Extract the [x, y] coordinate from the center of the cell holding the provided text.  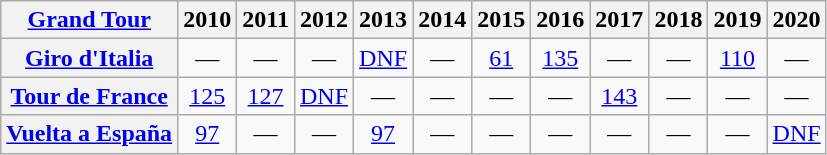
2019 [738, 20]
61 [502, 58]
2020 [796, 20]
2011 [266, 20]
143 [620, 96]
127 [266, 96]
135 [560, 58]
2017 [620, 20]
2010 [208, 20]
2016 [560, 20]
110 [738, 58]
Vuelta a España [90, 134]
Grand Tour [90, 20]
2018 [678, 20]
2013 [384, 20]
125 [208, 96]
2015 [502, 20]
2014 [442, 20]
2012 [324, 20]
Giro d'Italia [90, 58]
Tour de France [90, 96]
